Output the [X, Y] coordinate of the center of the cell containing the given text.  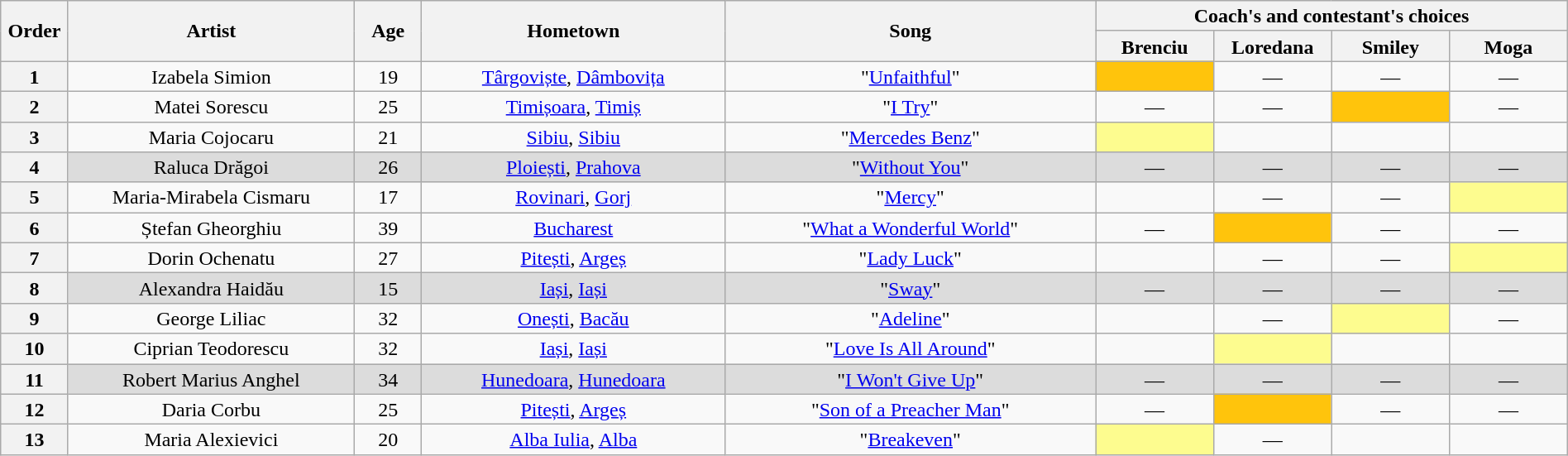
4 [35, 167]
2 [35, 106]
Daria Corbu [211, 409]
"I Try" [911, 106]
Matei Sorescu [211, 106]
Raluca Drăgoi [211, 167]
Sibiu, Sibiu [574, 137]
Ciprian Teodorescu [211, 349]
Loredana [1272, 46]
Timișoara, Timiș [574, 106]
Maria Cojocaru [211, 137]
Rovinari, Gorj [574, 197]
17 [389, 197]
Robert Marius Anghel [211, 379]
39 [389, 228]
"Breakeven" [911, 440]
8 [35, 288]
11 [35, 379]
Ploiești, Prahova [574, 167]
Artist [211, 31]
Maria-Mirabela Cismaru [211, 197]
20 [389, 440]
9 [35, 318]
1 [35, 76]
Hunedoara, Hunedoara [574, 379]
26 [389, 167]
19 [389, 76]
6 [35, 228]
"Adeline" [911, 318]
Coach's and contestant's choices [1331, 17]
7 [35, 258]
Alexandra Haidău [211, 288]
12 [35, 409]
Alba Iulia, Alba [574, 440]
"Mercy" [911, 197]
"Son of a Preacher Man" [911, 409]
Ștefan Gheorghiu [211, 228]
Târgoviște, Dâmbovița [574, 76]
"I Won't Give Up" [911, 379]
3 [35, 137]
13 [35, 440]
27 [389, 258]
"Love Is All Around" [911, 349]
"Mercedes Benz" [911, 137]
Maria Alexievici [211, 440]
Hometown [574, 31]
10 [35, 349]
Age [389, 31]
"Unfaithful" [911, 76]
Moga [1508, 46]
Izabela Simion [211, 76]
"Lady Luck" [911, 258]
George Liliac [211, 318]
"What a Wonderful World" [911, 228]
34 [389, 379]
Onești, Bacău [574, 318]
Bucharest [574, 228]
"Without You" [911, 167]
21 [389, 137]
Smiley [1391, 46]
15 [389, 288]
Brenciu [1154, 46]
"Sway" [911, 288]
5 [35, 197]
Song [911, 31]
Order [35, 31]
Dorin Ochenatu [211, 258]
